Detect which cell encompasses the target text, then output its (x, y) center coordinate. 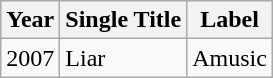
2007 (30, 58)
Liar (124, 58)
Single Title (124, 20)
Amusic (230, 58)
Year (30, 20)
Label (230, 20)
